Capture the cell that displays the provided text and extract its [X, Y] central coordinate. 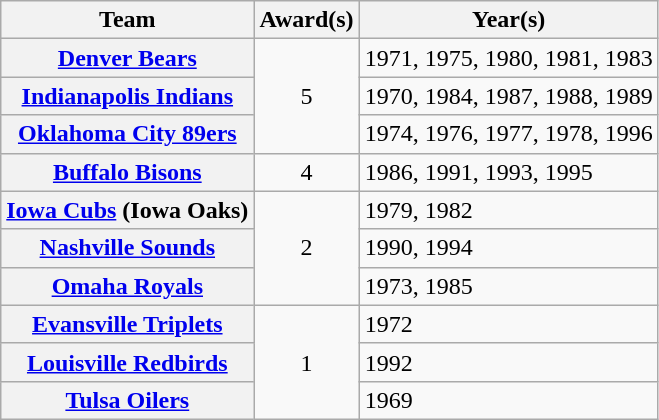
1973, 1985 [508, 286]
Louisville Redbirds [128, 362]
1990, 1994 [508, 248]
Team [128, 20]
1970, 1984, 1987, 1988, 1989 [508, 96]
5 [306, 96]
Iowa Cubs (Iowa Oaks) [128, 210]
Indianapolis Indians [128, 96]
1969 [508, 400]
Oklahoma City 89ers [128, 134]
Evansville Triplets [128, 324]
Year(s) [508, 20]
1971, 1975, 1980, 1981, 1983 [508, 58]
4 [306, 172]
Omaha Royals [128, 286]
1974, 1976, 1977, 1978, 1996 [508, 134]
Award(s) [306, 20]
Tulsa Oilers [128, 400]
1992 [508, 362]
Buffalo Bisons [128, 172]
2 [306, 248]
1986, 1991, 1993, 1995 [508, 172]
1 [306, 362]
Denver Bears [128, 58]
1972 [508, 324]
1979, 1982 [508, 210]
Nashville Sounds [128, 248]
